From the cell containing the given text, extract its center point as (x, y) coordinate. 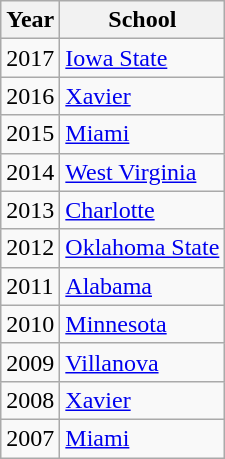
2016 (30, 96)
2010 (30, 324)
2007 (30, 438)
Charlotte (142, 210)
Iowa State (142, 58)
Alabama (142, 286)
2013 (30, 210)
2017 (30, 58)
School (142, 20)
2012 (30, 248)
2011 (30, 286)
2014 (30, 172)
Year (30, 20)
2008 (30, 400)
Oklahoma State (142, 248)
2015 (30, 134)
Villanova (142, 362)
Minnesota (142, 324)
2009 (30, 362)
West Virginia (142, 172)
